Locate the cell with the specified text and output its [X, Y] center coordinate. 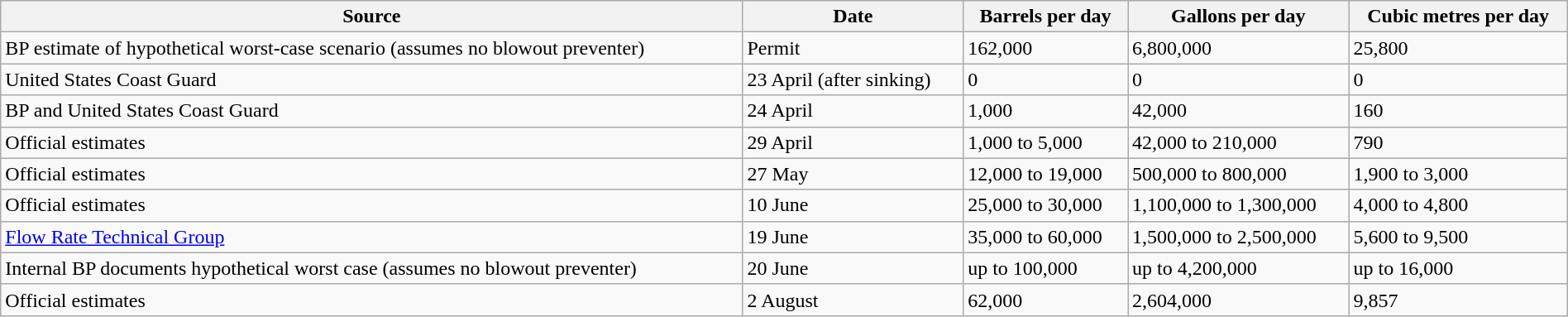
Cubic metres per day [1458, 17]
25,800 [1458, 48]
1,000 to 5,000 [1045, 142]
23 April (after sinking) [853, 79]
19 June [853, 237]
162,000 [1045, 48]
Permit [853, 48]
42,000 [1239, 111]
160 [1458, 111]
35,000 to 60,000 [1045, 237]
2,604,000 [1239, 300]
1,100,000 to 1,300,000 [1239, 205]
42,000 to 210,000 [1239, 142]
1,500,000 to 2,500,000 [1239, 237]
Flow Rate Technical Group [372, 237]
4,000 to 4,800 [1458, 205]
Date [853, 17]
25,000 to 30,000 [1045, 205]
6,800,000 [1239, 48]
5,600 to 9,500 [1458, 237]
1,000 [1045, 111]
2 August [853, 300]
9,857 [1458, 300]
12,000 to 19,000 [1045, 174]
Internal BP documents hypothetical worst case (assumes no blowout preventer) [372, 268]
62,000 [1045, 300]
Gallons per day [1239, 17]
20 June [853, 268]
Source [372, 17]
10 June [853, 205]
1,900 to 3,000 [1458, 174]
up to 100,000 [1045, 268]
29 April [853, 142]
BP estimate of hypothetical worst-case scenario (assumes no blowout preventer) [372, 48]
up to 4,200,000 [1239, 268]
24 April [853, 111]
27 May [853, 174]
United States Coast Guard [372, 79]
500,000 to 800,000 [1239, 174]
up to 16,000 [1458, 268]
Barrels per day [1045, 17]
BP and United States Coast Guard [372, 111]
790 [1458, 142]
